Identify which cell holds the provided text, then report its [X, Y] central coordinate. 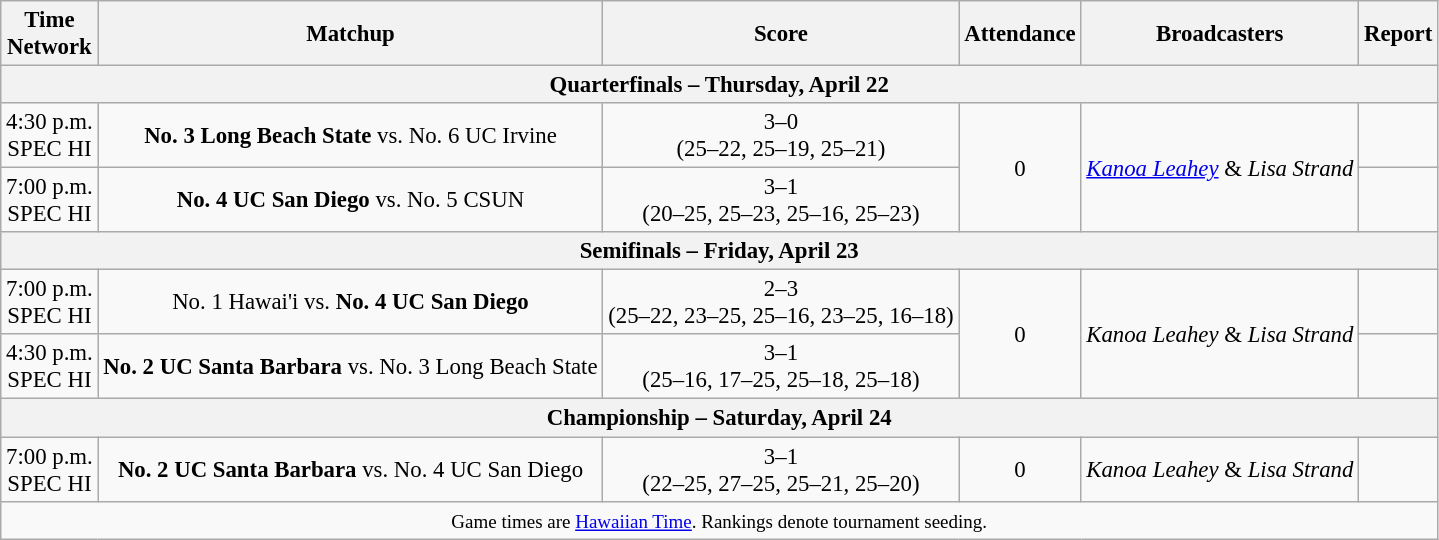
Semifinals – Friday, April 23 [720, 251]
Game times are Hawaiian Time. Rankings denote tournament seeding. [720, 520]
Matchup [350, 34]
Broadcasters [1220, 34]
TimeNetwork [50, 34]
No. 4 UC San Diego vs. No. 5 CSUN [350, 200]
No. 2 UC Santa Barbara vs. No. 4 UC San Diego [350, 470]
No. 1 Hawai'i vs. No. 4 UC San Diego [350, 302]
3–1(20–25, 25–23, 25–16, 25–23) [781, 200]
Report [1398, 34]
2–3(25–22, 23–25, 25–16, 23–25, 16–18) [781, 302]
3–1(22–25, 27–25, 25–21, 25–20) [781, 470]
Championship – Saturday, April 24 [720, 418]
Quarterfinals – Thursday, April 22 [720, 85]
3–0(25–22, 25–19, 25–21) [781, 136]
3–1(25–16, 17–25, 25–18, 25–18) [781, 366]
No. 3 Long Beach State vs. No. 6 UC Irvine [350, 136]
No. 2 UC Santa Barbara vs. No. 3 Long Beach State [350, 366]
Score [781, 34]
Attendance [1020, 34]
